Provide the (X, Y) coordinate of the cell's center where the given text is located.  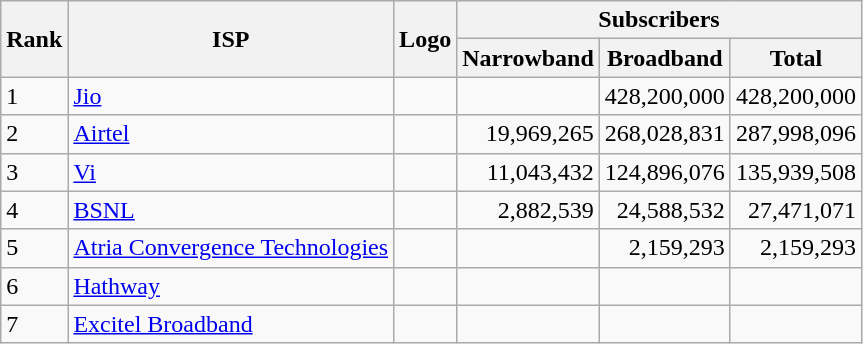
268,028,831 (664, 134)
Total (796, 58)
Narrowband (528, 58)
Broadband (664, 58)
Vi (231, 172)
Logo (426, 39)
Airtel (231, 134)
135,939,508 (796, 172)
11,043,432 (528, 172)
5 (34, 248)
4 (34, 210)
ISP (231, 39)
3 (34, 172)
Rank (34, 39)
27,471,071 (796, 210)
287,998,096 (796, 134)
24,588,532 (664, 210)
Excitel Broadband (231, 324)
Atria Convergence Technologies (231, 248)
BSNL (231, 210)
6 (34, 286)
124,896,076 (664, 172)
2 (34, 134)
Subscribers (660, 20)
Hathway (231, 286)
7 (34, 324)
2,882,539 (528, 210)
Jio (231, 96)
19,969,265 (528, 134)
1 (34, 96)
